Find where the given text appears and provide that cell's center as [x, y] coordinate. 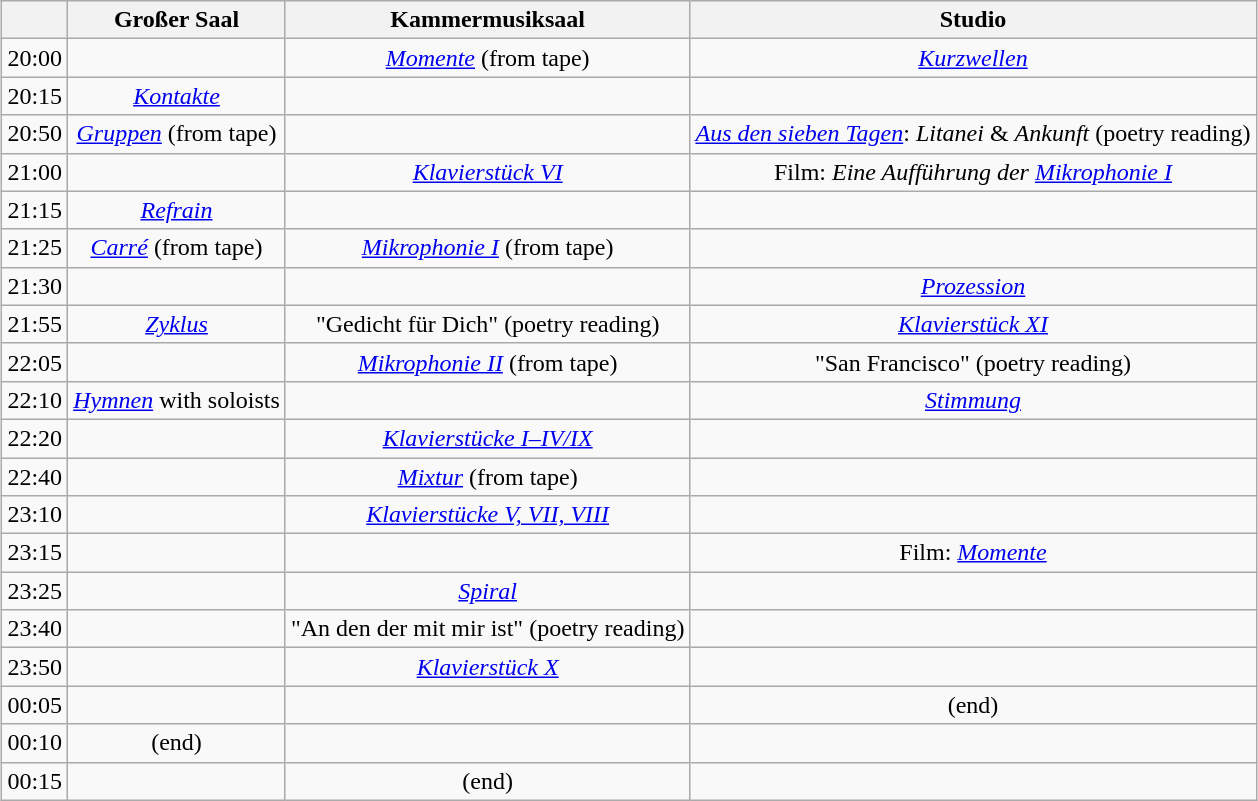
20:50 [35, 134]
Kammermusiksaal [488, 20]
21:55 [35, 324]
Hymnen with soloists [177, 400]
Klavierstück VI [488, 172]
Mixtur (from tape) [488, 477]
22:05 [35, 362]
23:15 [35, 553]
"San Francisco" (poetry reading) [973, 362]
Großer Saal [177, 20]
Klavierstücke V, VII, VIII [488, 515]
Film: Momente [973, 553]
20:00 [35, 58]
Carré (from tape) [177, 248]
23:10 [35, 515]
"An den der mit mir ist" (poetry reading) [488, 629]
23:25 [35, 591]
Mikrophonie I (from tape) [488, 248]
Mikrophonie II (from tape) [488, 362]
Zyklus [177, 324]
Kontakte [177, 96]
22:40 [35, 477]
Stimmung [973, 400]
00:10 [35, 743]
"Gedicht für Dich" (poetry reading) [488, 324]
22:20 [35, 438]
Aus den sieben Tagen: Litanei & Ankunft (poetry reading) [973, 134]
21:00 [35, 172]
Prozession [973, 286]
00:05 [35, 705]
21:15 [35, 210]
00:15 [35, 781]
Refrain [177, 210]
22:10 [35, 400]
Gruppen (from tape) [177, 134]
Spiral [488, 591]
Studio [973, 20]
Klavierstück XI [973, 324]
Kurzwellen [973, 58]
Film: Eine Aufführung der Mikrophonie I [973, 172]
23:50 [35, 667]
21:30 [35, 286]
20:15 [35, 96]
Klavierstück X [488, 667]
21:25 [35, 248]
Momente (from tape) [488, 58]
23:40 [35, 629]
Klavierstücke I–IV/IX [488, 438]
